Detect which cell encompasses the target text, then output its [x, y] center coordinate. 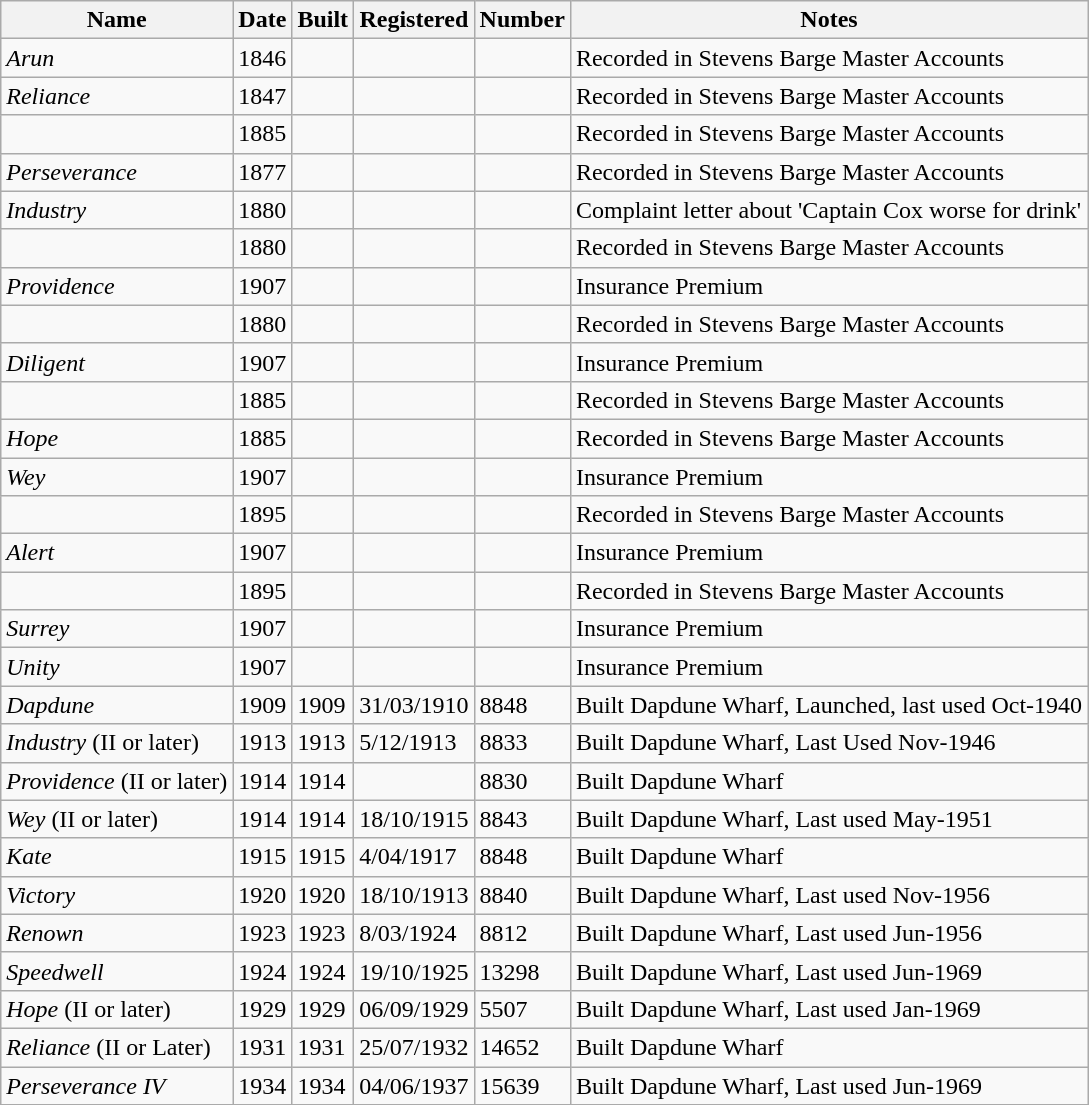
Providence [117, 286]
8840 [522, 895]
15639 [522, 1085]
4/04/1917 [414, 857]
Arun [117, 58]
Wey (II or later) [117, 819]
06/09/1929 [414, 1009]
13298 [522, 971]
Reliance (II or Later) [117, 1047]
Reliance [117, 96]
Built Dapdune Wharf, Last used Nov-1956 [828, 895]
Unity [117, 667]
Built Dapdune Wharf, Last used Jun-1956 [828, 933]
Wey [117, 477]
Diligent [117, 362]
19/10/1925 [414, 971]
Complaint letter about 'Captain Cox worse for drink' [828, 210]
Date [262, 20]
Hope (II or later) [117, 1009]
Dapdune [117, 705]
18/10/1915 [414, 819]
Hope [117, 438]
Notes [828, 20]
8830 [522, 781]
04/06/1937 [414, 1085]
1846 [262, 58]
1847 [262, 96]
Speedwell [117, 971]
Number [522, 20]
5/12/1913 [414, 743]
Built Dapdune Wharf, Last Used Nov-1946 [828, 743]
Providence (II or later) [117, 781]
Built [323, 20]
Built Dapdune Wharf, Launched, last used Oct-1940 [828, 705]
5507 [522, 1009]
Surrey [117, 629]
8/03/1924 [414, 933]
25/07/1932 [414, 1047]
8833 [522, 743]
8812 [522, 933]
14652 [522, 1047]
Built Dapdune Wharf, Last used May-1951 [828, 819]
Built Dapdune Wharf, Last used Jan-1969 [828, 1009]
8843 [522, 819]
Kate [117, 857]
18/10/1913 [414, 895]
Name [117, 20]
Renown [117, 933]
Industry [117, 210]
Perseverance IV [117, 1085]
1877 [262, 172]
Registered [414, 20]
31/03/1910 [414, 705]
Industry (II or later) [117, 743]
Victory [117, 895]
Perseverance [117, 172]
Alert [117, 553]
